Locate the cell with the specified text and output its (X, Y) center coordinate. 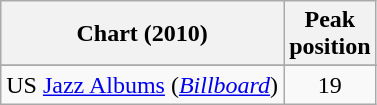
19 (330, 85)
Peakposition (330, 34)
US Jazz Albums (Billboard) (142, 85)
Chart (2010) (142, 34)
